Scan for the cell matching the given text and deliver its (x, y) coordinate at center. 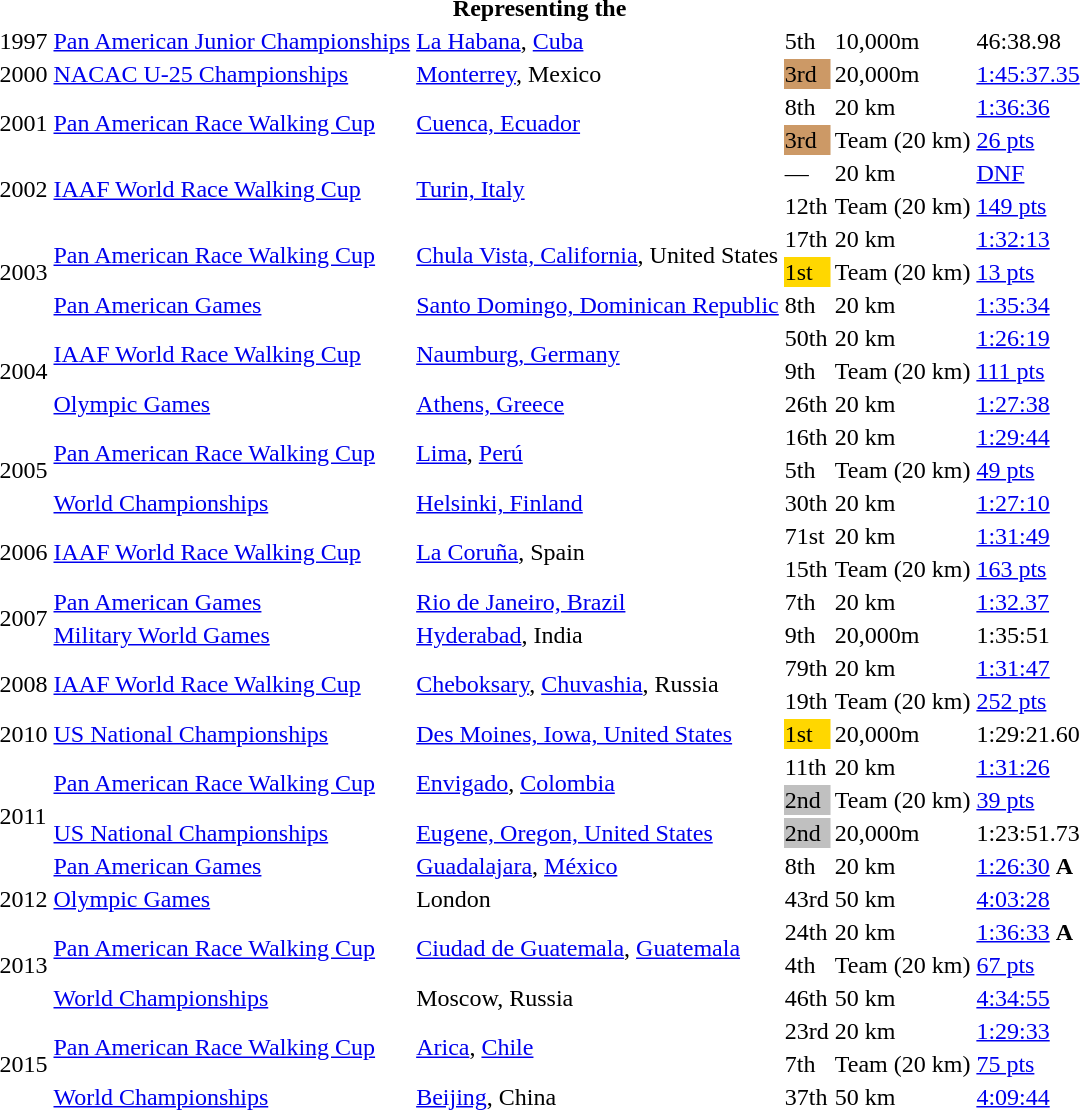
Lima, Perú (598, 454)
Cuenca, Ecuador (598, 124)
Chula Vista, California, United States (598, 256)
19th (806, 701)
50th (806, 338)
79th (806, 668)
Hyderabad, India (598, 635)
Arica, Chile (598, 1048)
Helsinki, Finland (598, 503)
Envigado, Colombia (598, 784)
26th (806, 404)
Ciudad de Guatemala, Guatemala (598, 948)
Turin, Italy (598, 190)
46th (806, 998)
Eugene, Oregon, United States (598, 833)
La Habana, Cuba (598, 41)
16th (806, 437)
Santo Domingo, Dominican Republic (598, 305)
NACAC U-25 Championships (232, 74)
4th (806, 965)
— (806, 173)
Naumburg, Germany (598, 354)
La Coruña, Spain (598, 552)
Guadalajara, México (598, 866)
Athens, Greece (598, 404)
15th (806, 569)
Monterrey, Mexico (598, 74)
12th (806, 206)
43rd (806, 899)
Cheboksary, Chuvashia, Russia (598, 684)
17th (806, 239)
30th (806, 503)
23rd (806, 1031)
Des Moines, Iowa, United States (598, 734)
10,000m (902, 41)
11th (806, 767)
Military World Games (232, 635)
Moscow, Russia (598, 998)
71st (806, 536)
Rio de Janeiro, Brazil (598, 602)
24th (806, 932)
Pan American Junior Championships (232, 41)
London (598, 899)
